Output the (X, Y) coordinate of the center of the cell containing the given text.  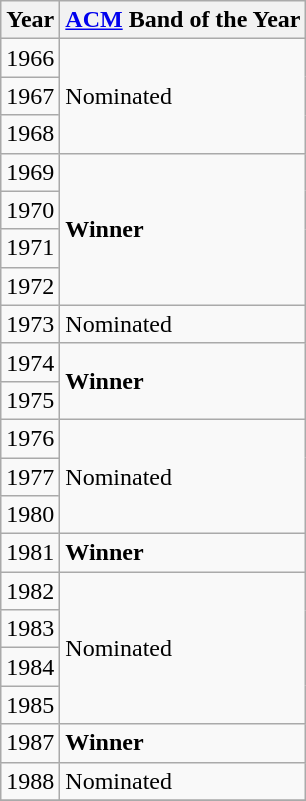
1966 (30, 58)
1982 (30, 591)
1980 (30, 515)
1971 (30, 248)
1981 (30, 553)
1970 (30, 210)
1983 (30, 629)
1988 (30, 781)
1969 (30, 172)
1974 (30, 362)
1967 (30, 96)
1987 (30, 743)
1985 (30, 705)
1976 (30, 438)
ACM Band of the Year (183, 20)
1972 (30, 286)
1975 (30, 400)
1973 (30, 324)
1968 (30, 134)
1984 (30, 667)
1977 (30, 477)
Year (30, 20)
